Capture the cell that displays the provided text and extract its (X, Y) central coordinate. 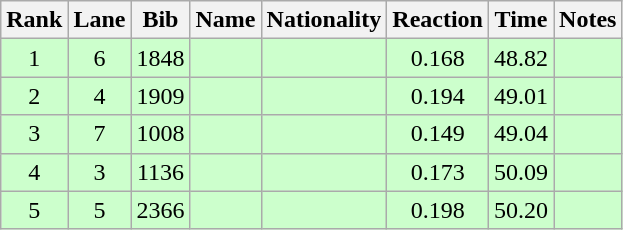
50.09 (520, 172)
48.82 (520, 58)
6 (100, 58)
1 (34, 58)
1909 (160, 96)
0.194 (438, 96)
Nationality (324, 20)
7 (100, 134)
Name (226, 20)
49.01 (520, 96)
2366 (160, 210)
50.20 (520, 210)
Bib (160, 20)
0.149 (438, 134)
49.04 (520, 134)
Reaction (438, 20)
Time (520, 20)
1848 (160, 58)
Notes (588, 20)
1136 (160, 172)
0.168 (438, 58)
Lane (100, 20)
0.173 (438, 172)
2 (34, 96)
Rank (34, 20)
0.198 (438, 210)
1008 (160, 134)
